Locate the cell with the specified text and output its (x, y) center coordinate. 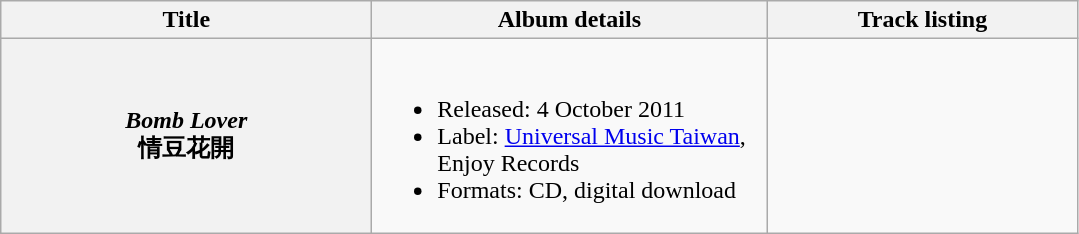
Album details (570, 20)
Bomb Lover 情豆花開 (186, 136)
Title (186, 20)
Released: 4 October 2011Label: Universal Music Taiwan, Enjoy RecordsFormats: CD, digital download (570, 136)
Track listing (922, 20)
